Output the [X, Y] coordinate of the center of the cell containing the given text.  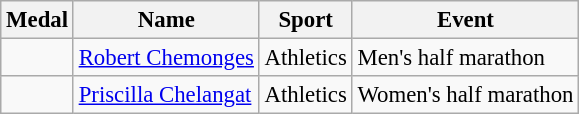
Robert Chemonges [166, 58]
Medal [38, 20]
Men's half marathon [466, 58]
Name [166, 20]
Priscilla Chelangat [166, 95]
Women's half marathon [466, 95]
Event [466, 20]
Sport [306, 20]
